Locate the cell with the specified text and output its (x, y) center coordinate. 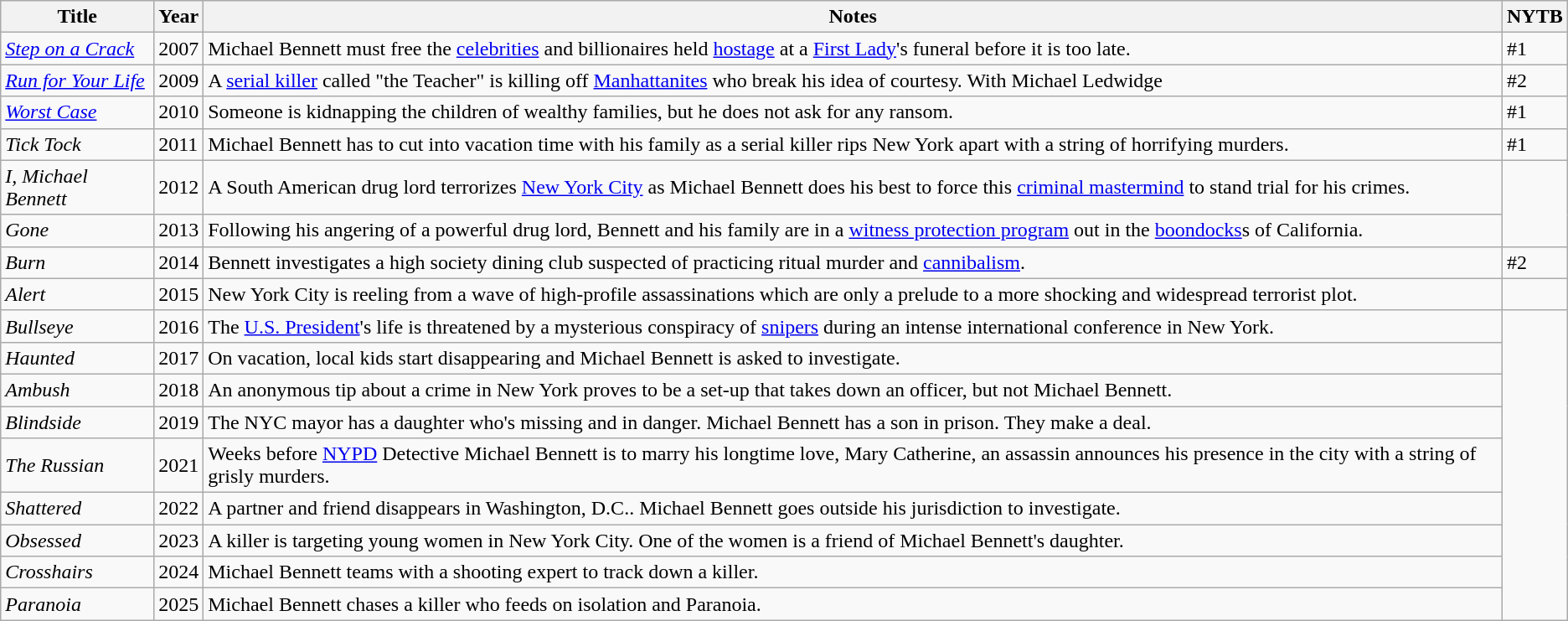
2025 (179, 604)
Bennett investigates a high society dining club suspected of practicing ritual murder and cannibalism. (853, 262)
The NYC mayor has a daughter who's missing and in danger. Michael Bennett has a son in prison. They make a deal. (853, 422)
2018 (179, 390)
Paranoia (77, 604)
A South American drug lord terrorizes New York City as Michael Bennett does his best to force this criminal mastermind to stand trial for his crimes. (853, 188)
Year (179, 17)
Blindside (77, 422)
Michael Bennett has to cut into vacation time with his family as a serial killer rips New York apart with a string of horrifying murders. (853, 144)
2024 (179, 572)
2019 (179, 422)
Ambush (77, 390)
2017 (179, 358)
2009 (179, 80)
2010 (179, 112)
Worst Case (77, 112)
NYTB (1534, 17)
Haunted (77, 358)
Crosshairs (77, 572)
Run for Your Life (77, 80)
2007 (179, 49)
Michael Bennett teams with a shooting expert to track down a killer. (853, 572)
New York City is reeling from a wave of high-profile assassinations which are only a prelude to a more shocking and widespread terrorist plot. (853, 294)
2012 (179, 188)
2023 (179, 541)
Notes (853, 17)
2014 (179, 262)
A serial killer called "the Teacher" is killing off Manhattanites who break his idea of courtesy. With Michael Ledwidge (853, 80)
Michael Bennett must free the celebrities and billionaires held hostage at a First Lady's funeral before it is too late. (853, 49)
An anonymous tip about a crime in New York proves to be a set-up that takes down an officer, but not Michael Bennett. (853, 390)
Burn (77, 262)
2022 (179, 509)
2013 (179, 230)
Shattered (77, 509)
Someone is kidnapping the children of wealthy families, but he does not ask for any ransom. (853, 112)
Following his angering of a powerful drug lord, Bennett and his family are in a witness protection program out in the boondockss of California. (853, 230)
Step on a Crack (77, 49)
Obsessed (77, 541)
Alert (77, 294)
Gone (77, 230)
2011 (179, 144)
A killer is targeting young women in New York City. One of the women is a friend of Michael Bennett's daughter. (853, 541)
Tick Tock (77, 144)
I, Michael Bennett (77, 188)
A partner and friend disappears in Washington, D.C.. Michael Bennett goes outside his jurisdiction to investigate. (853, 509)
On vacation, local kids start disappearing and Michael Bennett is asked to investigate. (853, 358)
Michael Bennett chases a killer who feeds on isolation and Paranoia. (853, 604)
Title (77, 17)
The U.S. President's life is threatened by a mysterious conspiracy of snipers during an intense international conference in New York. (853, 326)
2021 (179, 466)
2015 (179, 294)
The Russian (77, 466)
2016 (179, 326)
Bullseye (77, 326)
